Provide the [X, Y] coordinate of the cell's center where the given text is located.  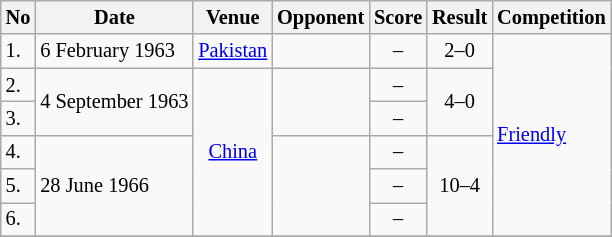
Friendly [551, 135]
Score [398, 17]
3. [18, 118]
2–0 [460, 51]
5. [18, 186]
1. [18, 51]
No [18, 17]
Pakistan [232, 51]
2. [18, 85]
4. [18, 152]
4–0 [460, 102]
Venue [232, 17]
Result [460, 17]
4 September 1963 [114, 102]
Date [114, 17]
Opponent [320, 17]
6. [18, 219]
Competition [551, 17]
10–4 [460, 186]
28 June 1966 [114, 186]
China [232, 152]
6 February 1963 [114, 51]
